Capture the cell that displays the provided text and extract its (X, Y) central coordinate. 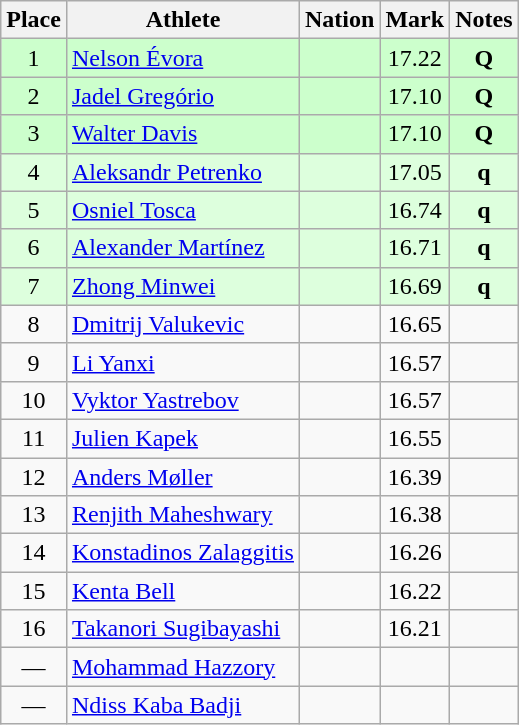
16.39 (415, 477)
10 (34, 400)
Anders Møller (182, 477)
Konstadinos Zalaggitis (182, 553)
Jadel Gregório (182, 96)
Alexander Martínez (182, 248)
Renjith Maheshwary (182, 515)
9 (34, 362)
1 (34, 58)
16.71 (415, 248)
Kenta Bell (182, 591)
Julien Kapek (182, 438)
5 (34, 210)
Takanori Sugibayashi (182, 629)
Zhong Minwei (182, 286)
7 (34, 286)
Osniel Tosca (182, 210)
Place (34, 20)
6 (34, 248)
Athlete (182, 20)
17.22 (415, 58)
13 (34, 515)
Dmitrij Valukevic (182, 324)
3 (34, 134)
Vyktor Yastrebov (182, 400)
8 (34, 324)
16 (34, 629)
Mohammad Hazzory (182, 667)
Nelson Évora (182, 58)
Mark (415, 20)
16.74 (415, 210)
Li Yanxi (182, 362)
11 (34, 438)
Ndiss Kaba Badji (182, 705)
16.26 (415, 553)
Walter Davis (182, 134)
16.38 (415, 515)
16.21 (415, 629)
16.55 (415, 438)
12 (34, 477)
2 (34, 96)
14 (34, 553)
Nation (339, 20)
17.05 (415, 172)
16.22 (415, 591)
4 (34, 172)
Aleksandr Petrenko (182, 172)
Notes (484, 20)
15 (34, 591)
16.65 (415, 324)
16.69 (415, 286)
